Return [X, Y] of the center of cell containing provided text 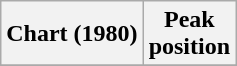
Chart (1980) [72, 34]
Peakposition [189, 34]
